Pinpoint the cell where the given text exists, returning its (X, Y) midpoint coordinate. 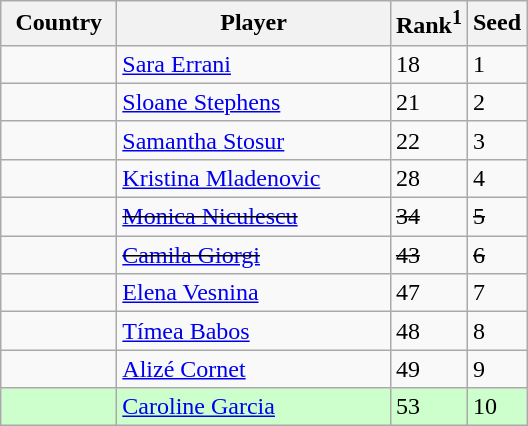
Alizé Cornet (254, 369)
28 (428, 178)
1 (496, 64)
Country (59, 24)
Sara Errani (254, 64)
3 (496, 140)
Tímea Babos (254, 331)
Seed (496, 24)
18 (428, 64)
Monica Niculescu (254, 217)
21 (428, 102)
5 (496, 217)
Elena Vesnina (254, 293)
Player (254, 24)
8 (496, 331)
22 (428, 140)
34 (428, 217)
Sloane Stephens (254, 102)
Rank1 (428, 24)
43 (428, 255)
10 (496, 407)
49 (428, 369)
Kristina Mladenovic (254, 178)
Camila Giorgi (254, 255)
2 (496, 102)
6 (496, 255)
7 (496, 293)
53 (428, 407)
4 (496, 178)
9 (496, 369)
47 (428, 293)
Samantha Stosur (254, 140)
48 (428, 331)
Caroline Garcia (254, 407)
